Pinpoint the cell where the given text exists, returning its [x, y] midpoint coordinate. 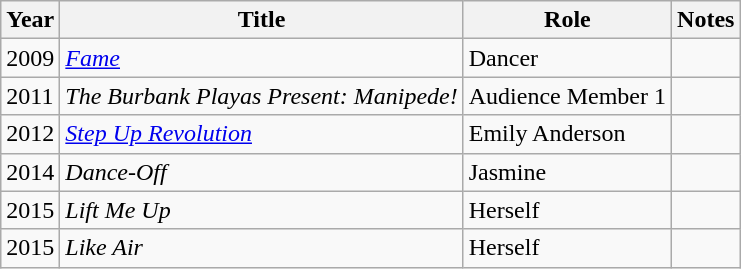
Step Up Revolution [262, 134]
Jasmine [567, 172]
Audience Member 1 [567, 96]
Lift Me Up [262, 210]
2009 [30, 58]
Dancer [567, 58]
2011 [30, 96]
Year [30, 20]
The Burbank Playas Present: Manipede! [262, 96]
Notes [706, 20]
Fame [262, 58]
Role [567, 20]
2014 [30, 172]
Like Air [262, 248]
Emily Anderson [567, 134]
Title [262, 20]
Dance-Off [262, 172]
2012 [30, 134]
